Return [x, y] of the center of cell containing provided text 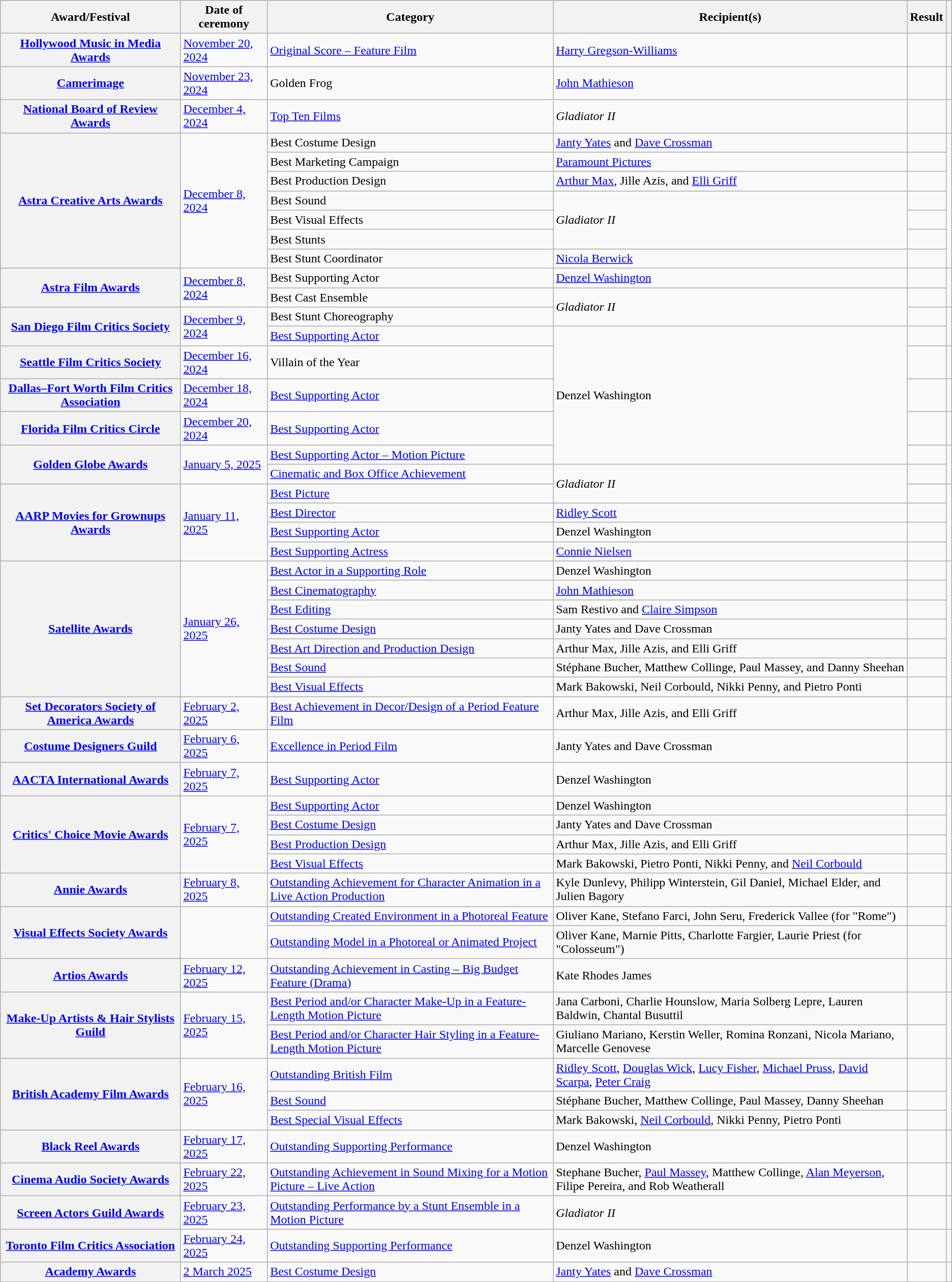
December 16, 2024 [224, 362]
Visual Effects Society Awards [91, 933]
Category [410, 17]
Golden Frog [410, 83]
Best Marketing Campaign [410, 162]
Astra Film Awards [91, 287]
Black Reel Awards [91, 1146]
Oliver Kane, Stefano Farci, John Seru, Frederick Vallee (for "Rome") [730, 916]
Best Stunt Coordinator [410, 258]
February 16, 2025 [224, 1093]
San Diego Film Critics Society [91, 326]
February 12, 2025 [224, 975]
Best Stunts [410, 239]
Paramount Pictures [730, 162]
February 24, 2025 [224, 1246]
Golden Globe Awards [91, 464]
Mark Bakowski, Neil Corbould, Nikki Penny, Pietro Ponti [730, 1120]
Cinematic and Box Office Achievement [410, 474]
Seattle Film Critics Society [91, 362]
Outstanding Achievement in Sound Mixing for a Motion Picture – Live Action [410, 1180]
December 4, 2024 [224, 116]
Stephane Bucher, Paul Massey, Matthew Collinge, Alan Meyerson, Filipe Pereira, and Rob Weatherall [730, 1180]
Kyle Dunlevy, Philipp Winterstein, Gil Daniel, Michael Elder, and Julien Bagory [730, 890]
Toronto Film Critics Association [91, 1246]
Ridley Scott [730, 513]
Kate Rhodes James [730, 975]
Best Cast Ensemble [410, 297]
AARP Movies for Grownups Awards [91, 522]
Stéphane Bucher, Matthew Collinge, Paul Massey, and Danny Sheehan [730, 668]
Connie Nielsen [730, 551]
Best Achievement in Decor/Design of a Period Feature Film [410, 713]
Outstanding Performance by a Stunt Ensemble in a Motion Picture [410, 1212]
Oliver Kane, Marnie Pitts, Charlotte Fargier, Laurie Priest (for "Colosseum") [730, 942]
Screen Actors Guild Awards [91, 1212]
February 23, 2025 [224, 1212]
January 11, 2025 [224, 522]
Best Actor in a Supporting Role [410, 571]
Mark Bakowski, Pietro Ponti, Nikki Penny, and Neil Corbould [730, 863]
Mark Bakowski, Neil Corbould, Nikki Penny, and Pietro Ponti [730, 687]
Best Period and/or Character Hair Styling in a Feature-Length Motion Picture [410, 1041]
Award/Festival [91, 17]
Cinema Audio Society Awards [91, 1180]
Hollywood Music in Media Awards [91, 50]
Top Ten Films [410, 116]
Critics' Choice Movie Awards [91, 834]
Annie Awards [91, 890]
Excellence in Period Film [410, 747]
Outstanding Model in a Photoreal or Animated Project [410, 942]
Outstanding British Film [410, 1074]
Academy Awards [91, 1272]
Dallas–Fort Worth Film Critics Association [91, 396]
February 2, 2025 [224, 713]
December 9, 2024 [224, 326]
Sam Restivo and Claire Simpson [730, 609]
Outstanding Achievement for Character Animation in a Live Action Production [410, 890]
AACTA International Awards [91, 779]
2 March 2025 [224, 1272]
February 22, 2025 [224, 1180]
Jana Carboni, Charlie Hounslow, Maria Solberg Lepre, Lauren Baldwin, Chantal Busuttil [730, 1008]
Best Cinematography [410, 590]
Ridley Scott, Douglas Wick, Lucy Fisher, Michael Pruss, David Scarpa, Peter Craig [730, 1074]
Best Editing [410, 609]
Satellite Awards [91, 629]
Villain of the Year [410, 362]
February 8, 2025 [224, 890]
Recipient(s) [730, 17]
Best Supporting Actor – Motion Picture [410, 455]
Best Period and/or Character Make-Up in a Feature-Length Motion Picture [410, 1008]
Nicola Berwick [730, 258]
Outstanding Created Environment in a Photoreal Feature [410, 916]
Artios Awards [91, 975]
Result [927, 17]
Date of ceremony [224, 17]
February 15, 2025 [224, 1025]
Best Special Visual Effects [410, 1120]
Camerimage [91, 83]
Harry Gregson-Williams [730, 50]
February 6, 2025 [224, 747]
Astra Creative Arts Awards [91, 200]
Stéphane Bucher, Matthew Collinge, Paul Massey, Danny Sheehan [730, 1101]
Original Score – Feature Film [410, 50]
National Board of Review Awards [91, 116]
January 5, 2025 [224, 464]
Florida Film Critics Circle [91, 428]
British Academy Film Awards [91, 1093]
Outstanding Achievement in Casting – Big Budget Feature (Drama) [410, 975]
Make-Up Artists & Hair Stylists Guild [91, 1025]
February 17, 2025 [224, 1146]
Giuliano Mariano, Kerstin Weller, Romina Ronzani, Nicola Mariano, Marcelle Genovese [730, 1041]
December 20, 2024 [224, 428]
November 23, 2024 [224, 83]
Best Art Direction and Production Design [410, 648]
Best Director [410, 513]
Best Supporting Actress [410, 551]
Best Picture [410, 493]
Best Stunt Choreography [410, 317]
November 20, 2024 [224, 50]
January 26, 2025 [224, 629]
December 18, 2024 [224, 396]
Costume Designers Guild [91, 747]
Set Decorators Society of America Awards [91, 713]
